Output the [X, Y] coordinate of the center of the cell containing the given text.  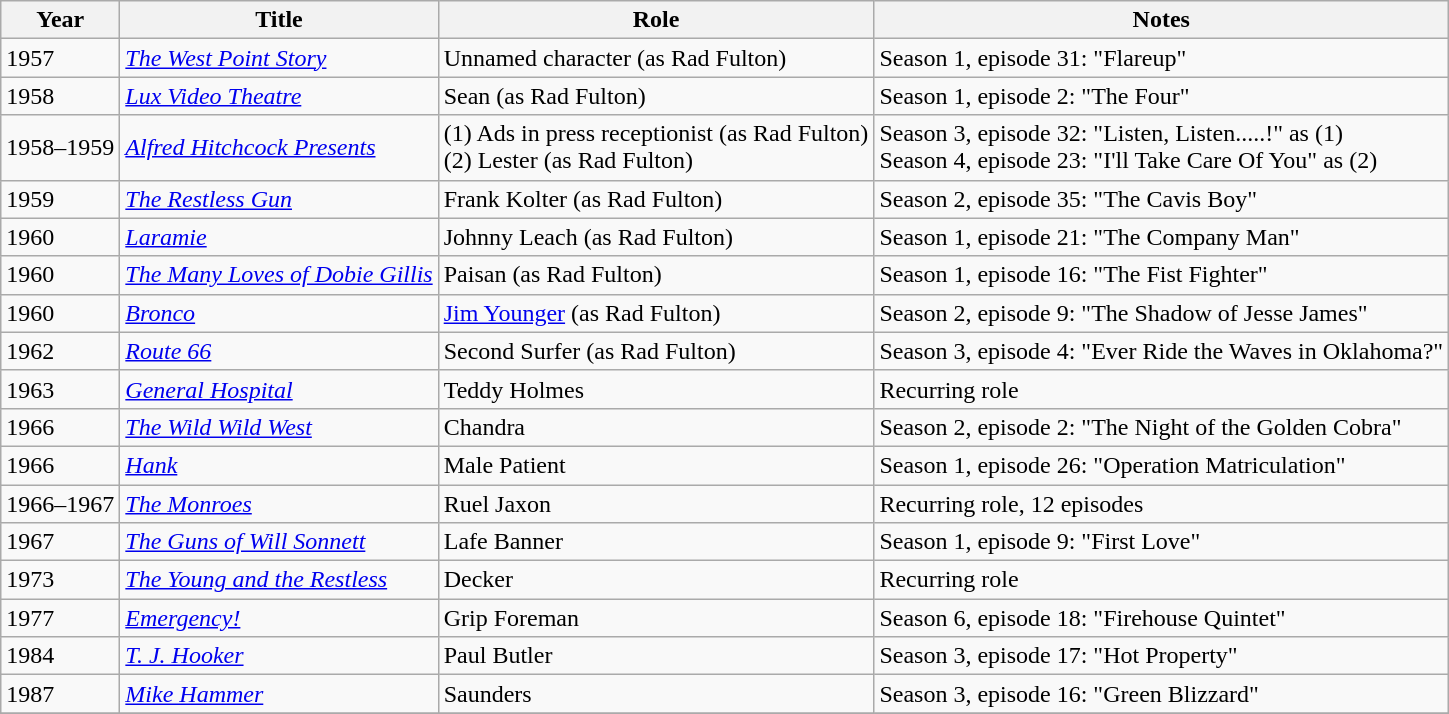
Notes [1162, 20]
Season 1, episode 9: "First Love" [1162, 542]
Title [279, 20]
The Many Loves of Dobie Gillis [279, 275]
Route 66 [279, 351]
Season 1, episode 31: "Flareup" [1162, 58]
(1) Ads in press receptionist (as Rad Fulton)(2) Lester (as Rad Fulton) [656, 148]
The Guns of Will Sonnett [279, 542]
Mike Hammer [279, 694]
1966–1967 [60, 503]
Season 1, episode 26: "Operation Matriculation" [1162, 465]
Lafe Banner [656, 542]
Season 3, episode 16: "Green Blizzard" [1162, 694]
Year [60, 20]
Unnamed character (as Rad Fulton) [656, 58]
Paisan (as Rad Fulton) [656, 275]
1958 [60, 96]
Bronco [279, 313]
Hank [279, 465]
Season 1, episode 16: "The Fist Fighter" [1162, 275]
Sean (as Rad Fulton) [656, 96]
Season 3, episode 4: "Ever Ride the Waves in Oklahoma?" [1162, 351]
Emergency! [279, 618]
Season 1, episode 2: "The Four" [1162, 96]
Teddy Holmes [656, 389]
1973 [60, 580]
Season 1, episode 21: "The Company Man" [1162, 237]
1967 [60, 542]
1963 [60, 389]
Role [656, 20]
Ruel Jaxon [656, 503]
1962 [60, 351]
Male Patient [656, 465]
Season 2, episode 9: "The Shadow of Jesse James" [1162, 313]
Saunders [656, 694]
Chandra [656, 427]
Season 6, episode 18: "Firehouse Quintet" [1162, 618]
Jim Younger (as Rad Fulton) [656, 313]
T. J. Hooker [279, 656]
Season 3, episode 32: "Listen, Listen.....!" as (1)Season 4, episode 23: "I'll Take Care Of You" as (2) [1162, 148]
Grip Foreman [656, 618]
Season 2, episode 35: "The Cavis Boy" [1162, 199]
Alfred Hitchcock Presents [279, 148]
Recurring role, 12 episodes [1162, 503]
Season 2, episode 2: "The Night of the Golden Cobra" [1162, 427]
Lux Video Theatre [279, 96]
General Hospital [279, 389]
The West Point Story [279, 58]
The Wild Wild West [279, 427]
1977 [60, 618]
Laramie [279, 237]
The Restless Gun [279, 199]
1984 [60, 656]
Paul Butler [656, 656]
1959 [60, 199]
Frank Kolter (as Rad Fulton) [656, 199]
Johnny Leach (as Rad Fulton) [656, 237]
The Young and the Restless [279, 580]
The Monroes [279, 503]
Season 3, episode 17: "Hot Property" [1162, 656]
1957 [60, 58]
1987 [60, 694]
Second Surfer (as Rad Fulton) [656, 351]
1958–1959 [60, 148]
Decker [656, 580]
